Detect which cell encompasses the target text, then output its [X, Y] center coordinate. 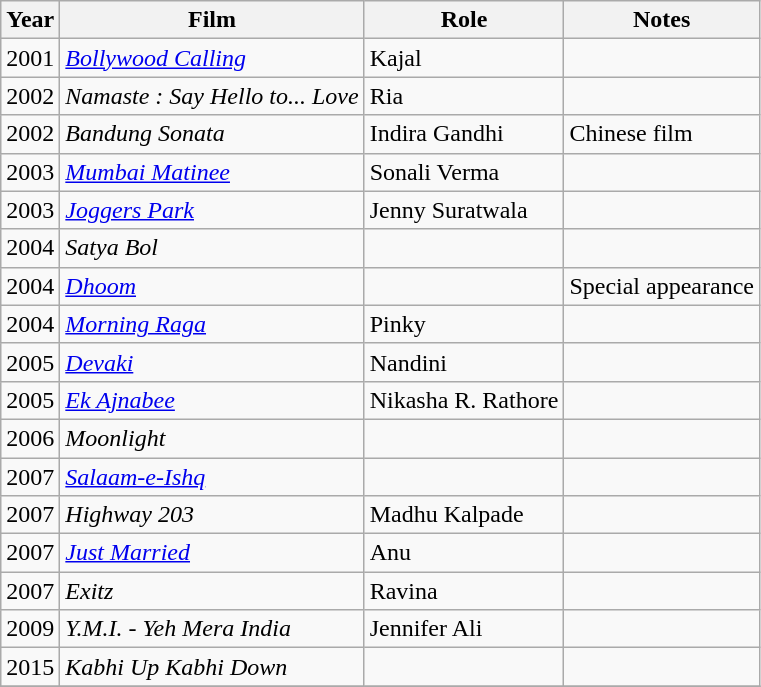
Madhu Kalpade [464, 515]
Ravina [464, 591]
2001 [30, 58]
Role [464, 20]
Film [212, 20]
Ria [464, 96]
Satya Bol [212, 248]
Kajal [464, 58]
Namaste : Say Hello to... Love [212, 96]
Bandung Sonata [212, 134]
2015 [30, 667]
Special appearance [662, 286]
Just Married [212, 553]
2009 [30, 629]
Devaki [212, 362]
Notes [662, 20]
Mumbai Matinee [212, 172]
Salaam-e-Ishq [212, 477]
Jenny Suratwala [464, 210]
Y.M.I. - Yeh Mera India [212, 629]
Ek Ajnabee [212, 400]
Joggers Park [212, 210]
Indira Gandhi [464, 134]
Nandini [464, 362]
Bollywood Calling [212, 58]
Jennifer Ali [464, 629]
Anu [464, 553]
Pinky [464, 324]
Nikasha R. Rathore [464, 400]
Morning Raga [212, 324]
Year [30, 20]
Chinese film [662, 134]
Sonali Verma [464, 172]
Highway 203 [212, 515]
2006 [30, 438]
Moonlight [212, 438]
Kabhi Up Kabhi Down [212, 667]
Dhoom [212, 286]
Exitz [212, 591]
